Capture the cell that displays the provided text and extract its (x, y) central coordinate. 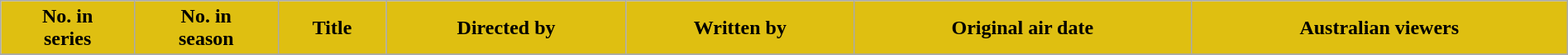
Original air date (1022, 28)
Written by (739, 28)
Title (332, 28)
Directed by (506, 28)
No. inseries (68, 28)
Australian viewers (1379, 28)
No. inseason (206, 28)
